Identify which cell holds the provided text, then report its (X, Y) central coordinate. 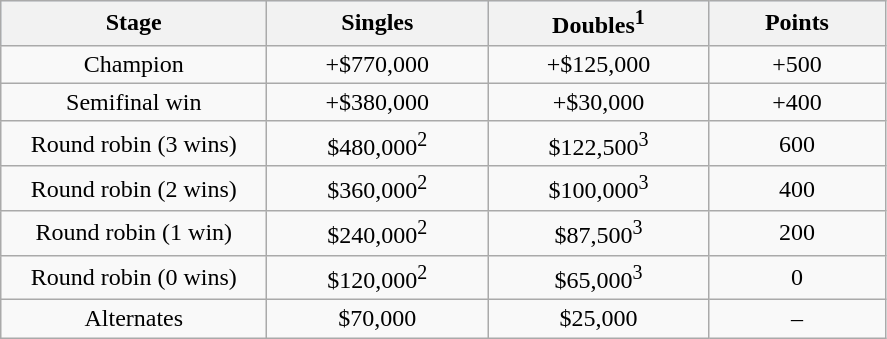
Round robin (3 wins) (134, 144)
+$125,000 (598, 64)
Alternates (134, 319)
$240,0002 (378, 234)
$65,0003 (598, 278)
Points (797, 24)
$360,0002 (378, 188)
$120,0002 (378, 278)
Singles (378, 24)
+$380,000 (378, 102)
Doubles1 (598, 24)
$70,000 (378, 319)
Round robin (1 win) (134, 234)
– (797, 319)
600 (797, 144)
+400 (797, 102)
$25,000 (598, 319)
$122,5003 (598, 144)
Semifinal win (134, 102)
0 (797, 278)
Round robin (0 wins) (134, 278)
200 (797, 234)
Stage (134, 24)
+500 (797, 64)
$100,0003 (598, 188)
+$770,000 (378, 64)
Champion (134, 64)
$480,0002 (378, 144)
+$30,000 (598, 102)
Round robin (2 wins) (134, 188)
400 (797, 188)
$87,5003 (598, 234)
